Locate the cell with the specified text and output its (x, y) center coordinate. 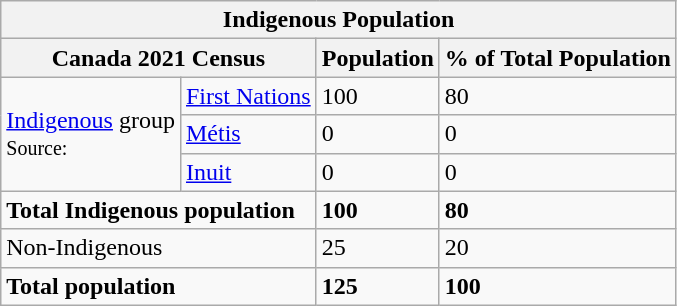
Inuit (248, 172)
Non-Indigenous (158, 248)
Métis (248, 134)
Population (378, 58)
First Nations (248, 96)
Indigenous groupSource: (91, 134)
Canada 2021 Census (158, 58)
20 (558, 248)
Total Indigenous population (158, 210)
125 (378, 286)
Indigenous Population (339, 20)
% of Total Population (558, 58)
Total population (158, 286)
25 (378, 248)
